Detect which cell encompasses the target text, then output its [x, y] center coordinate. 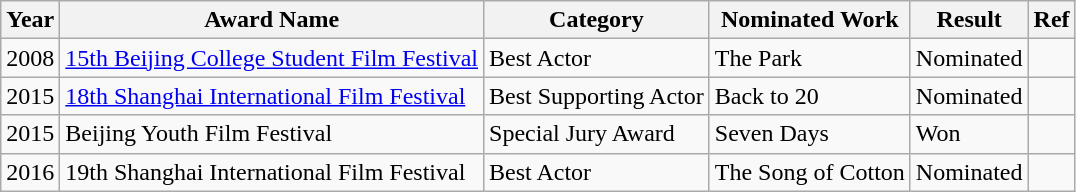
Special Jury Award [597, 134]
2016 [30, 172]
2008 [30, 58]
Result [969, 20]
15th Beijing College Student Film Festival [272, 58]
The Song of Cotton [810, 172]
19th Shanghai International Film Festival [272, 172]
Ref [1052, 20]
Won [969, 134]
Best Supporting Actor [597, 96]
Year [30, 20]
Nominated Work [810, 20]
Beijing Youth Film Festival [272, 134]
Award Name [272, 20]
Category [597, 20]
Seven Days [810, 134]
The Park [810, 58]
Back to 20 [810, 96]
18th Shanghai International Film Festival [272, 96]
